Capture the cell that displays the provided text and extract its (x, y) central coordinate. 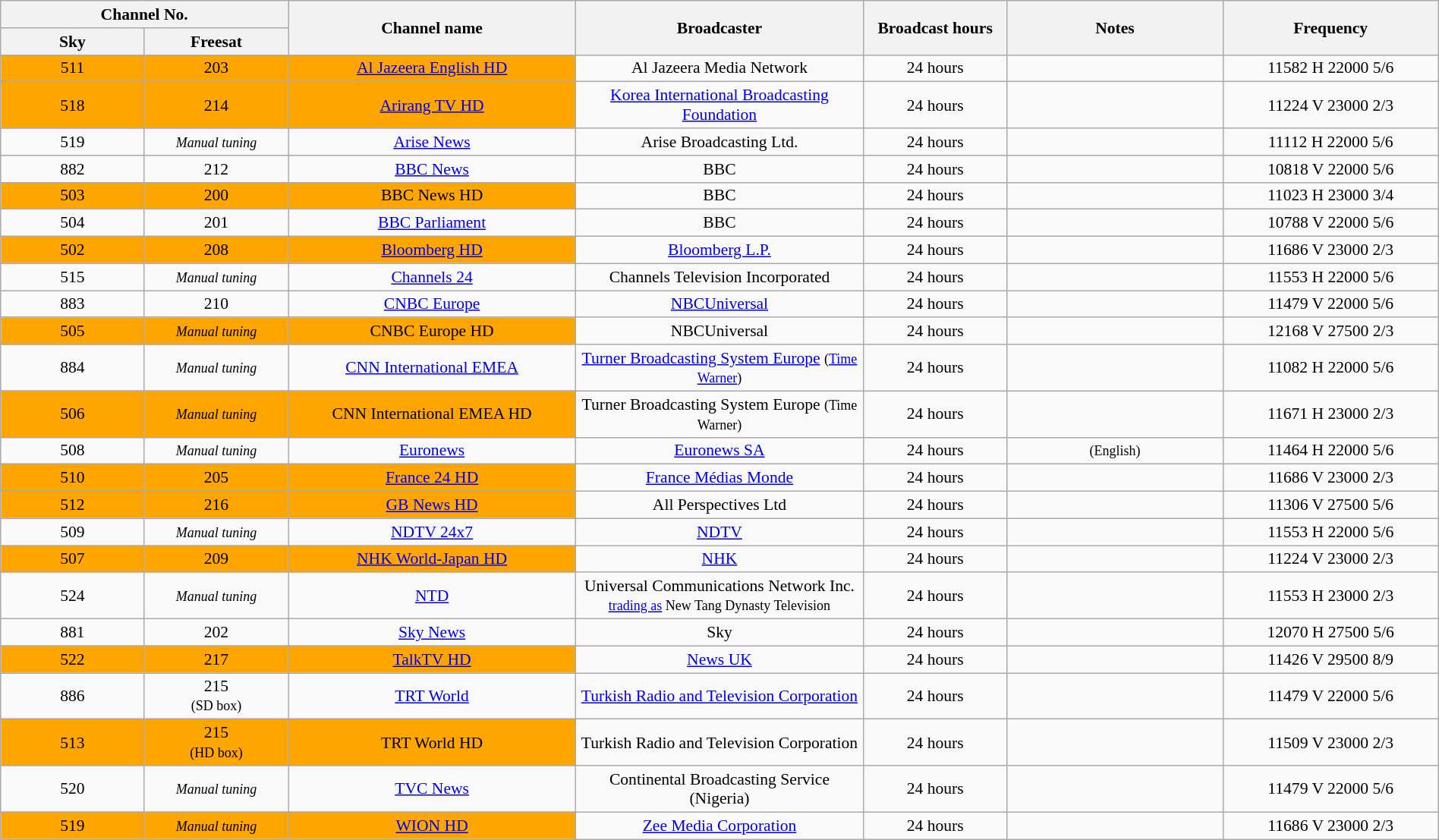
11306 V 27500 5/6 (1330, 505)
505 (73, 332)
520 (73, 789)
215(HD box) (216, 742)
503 (73, 196)
506 (73, 414)
515 (73, 277)
210 (216, 304)
Arirang TV HD (433, 105)
215(SD box) (216, 697)
WION HD (433, 826)
881 (73, 633)
518 (73, 105)
BBC News HD (433, 196)
502 (73, 250)
212 (216, 169)
11112 H 22000 5/6 (1330, 142)
504 (73, 223)
Freesat (216, 42)
NDTV (719, 532)
CNBC Europe HD (433, 332)
10818 V 22000 5/6 (1330, 169)
Arise News (433, 142)
TalkTV HD (433, 659)
509 (73, 532)
Channel name (433, 27)
200 (216, 196)
NTD (433, 596)
Euronews (433, 451)
508 (73, 451)
Arise Broadcasting Ltd. (719, 142)
TVC News (433, 789)
Korea International Broadcasting Foundation (719, 105)
11082 H 22000 5/6 (1330, 367)
511 (73, 68)
Euronews SA (719, 451)
CNBC Europe (433, 304)
Universal Communications Network Inc. trading as New Tang Dynasty Television (719, 596)
11023 H 23000 3/4 (1330, 196)
883 (73, 304)
10788 V 22000 5/6 (1330, 223)
Broadcast hours (935, 27)
209 (216, 559)
216 (216, 505)
Bloomberg HD (433, 250)
NDTV 24x7 (433, 532)
11582 H 22000 5/6 (1330, 68)
Zee Media Corporation (719, 826)
203 (216, 68)
202 (216, 633)
217 (216, 659)
Broadcaster (719, 27)
208 (216, 250)
522 (73, 659)
886 (73, 697)
Al Jazeera English HD (433, 68)
507 (73, 559)
Channels Television Incorporated (719, 277)
Notes (1115, 27)
884 (73, 367)
France Médias Monde (719, 478)
Sky News (433, 633)
214 (216, 105)
524 (73, 596)
510 (73, 478)
Continental Broadcasting Service (Nigeria) (719, 789)
12070 H 27500 5/6 (1330, 633)
11464 H 22000 5/6 (1330, 451)
513 (73, 742)
CNN International EMEA HD (433, 414)
NHK (719, 559)
BBC Parliament (433, 223)
882 (73, 169)
Channel No. (144, 14)
512 (73, 505)
News UK (719, 659)
TRT World HD (433, 742)
11426 V 29500 8/9 (1330, 659)
GB News HD (433, 505)
(English) (1115, 451)
11553 H 23000 2/3 (1330, 596)
TRT World (433, 697)
201 (216, 223)
NHK World-Japan HD (433, 559)
Bloomberg L.P. (719, 250)
205 (216, 478)
CNN International EMEA (433, 367)
France 24 HD (433, 478)
Frequency (1330, 27)
11671 H 23000 2/3 (1330, 414)
Al Jazeera Media Network (719, 68)
BBC News (433, 169)
Channels 24 (433, 277)
12168 V 27500 2/3 (1330, 332)
11509 V 23000 2/3 (1330, 742)
All Perspectives Ltd (719, 505)
